Detect which cell encompasses the target text, then output its [X, Y] center coordinate. 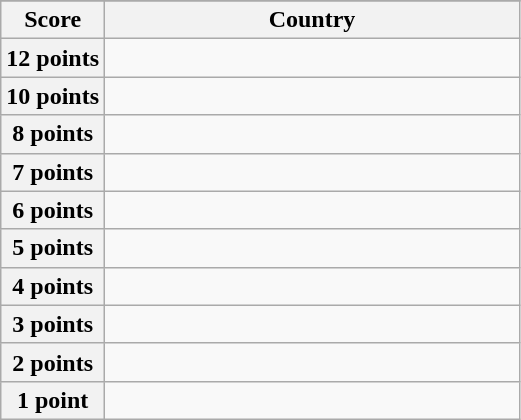
5 points [53, 248]
Country [312, 20]
6 points [53, 210]
Score [53, 20]
8 points [53, 134]
2 points [53, 362]
1 point [53, 400]
7 points [53, 172]
12 points [53, 58]
3 points [53, 324]
10 points [53, 96]
4 points [53, 286]
